Pinpoint the cell where the given text exists, returning its (X, Y) midpoint coordinate. 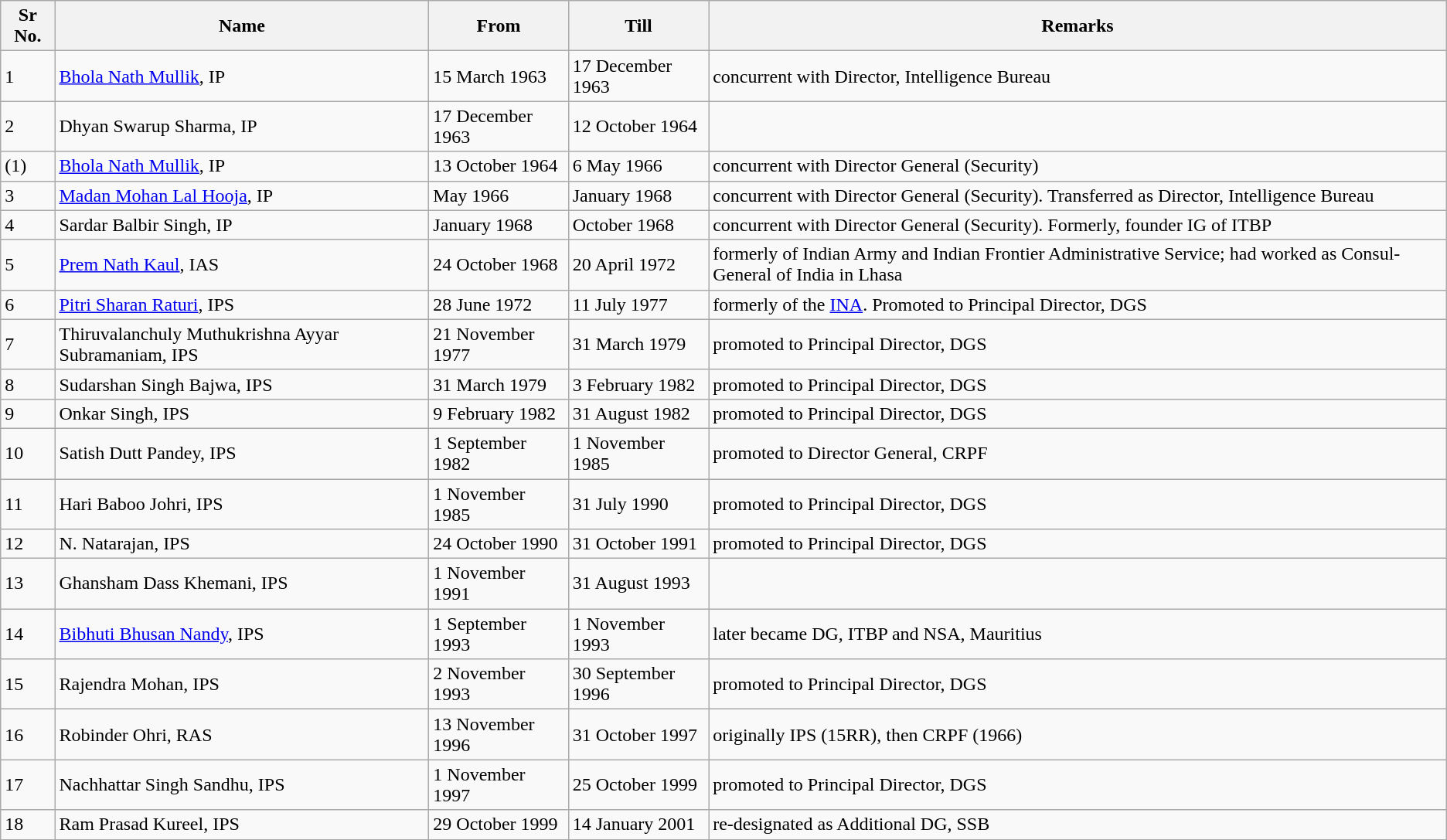
6 May 1966 (638, 166)
Rajendra Mohan, IPS (242, 685)
Ghansham Dass Khemani, IPS (242, 584)
From (499, 26)
formerly of the INA. Promoted to Principal Director, DGS (1078, 304)
31 October 1991 (638, 544)
15 (28, 685)
31 August 1982 (638, 413)
31 August 1993 (638, 584)
concurrent with Director General (Security). Transferred as Director, Intelligence Bureau (1078, 196)
14 (28, 634)
18 (28, 825)
13 November 1996 (499, 734)
7 (28, 345)
12 October 1964 (638, 127)
Hari Baboo Johri, IPS (242, 504)
5 (28, 264)
originally IPS (15RR), then CRPF (1966) (1078, 734)
Ram Prasad Kureel, IPS (242, 825)
formerly of Indian Army and Indian Frontier Administrative Service; had worked as Consul-General of India in Lhasa (1078, 264)
15 March 1963 (499, 76)
20 April 1972 (638, 264)
13 October 1964 (499, 166)
14 January 2001 (638, 825)
May 1966 (499, 196)
11 July 1977 (638, 304)
concurrent with Director General (Security). Formerly, founder IG of ITBP (1078, 225)
16 (28, 734)
Prem Nath Kaul, IAS (242, 264)
concurrent with Director General (Security) (1078, 166)
3 (28, 196)
8 (28, 384)
31 July 1990 (638, 504)
1 November 1997 (499, 785)
29 October 1999 (499, 825)
1 September 1982 (499, 453)
concurrent with Director, Intelligence Bureau (1078, 76)
12 (28, 544)
Satish Dutt Pandey, IPS (242, 453)
1 November 1993 (638, 634)
N. Natarajan, IPS (242, 544)
Bibhuti Bhusan Nandy, IPS (242, 634)
6 (28, 304)
(1) (28, 166)
Name (242, 26)
11 (28, 504)
1 September 1993 (499, 634)
25 October 1999 (638, 785)
31 October 1997 (638, 734)
Madan Mohan Lal Hooja, IP (242, 196)
Pitri Sharan Raturi, IPS (242, 304)
28 June 1972 (499, 304)
Sardar Balbir Singh, IP (242, 225)
24 October 1990 (499, 544)
Sr No. (28, 26)
21 November 1977 (499, 345)
9 (28, 413)
1 November 1991 (499, 584)
1 (28, 76)
re-designated as Additional DG, SSB (1078, 825)
October 1968 (638, 225)
10 (28, 453)
Nachhattar Singh Sandhu, IPS (242, 785)
Thiruvalanchuly Muthukrishna Ayyar Subramaniam, IPS (242, 345)
Dhyan Swarup Sharma, IP (242, 127)
24 October 1968 (499, 264)
Sudarshan Singh Bajwa, IPS (242, 384)
Till (638, 26)
3 February 1982 (638, 384)
9 February 1982 (499, 413)
Remarks (1078, 26)
later became DG, ITBP and NSA, Mauritius (1078, 634)
promoted to Director General, CRPF (1078, 453)
30 September 1996 (638, 685)
Robinder Ohri, RAS (242, 734)
17 (28, 785)
4 (28, 225)
2 November 1993 (499, 685)
Onkar Singh, IPS (242, 413)
2 (28, 127)
13 (28, 584)
